Identify which cell holds the provided text, then report its (X, Y) central coordinate. 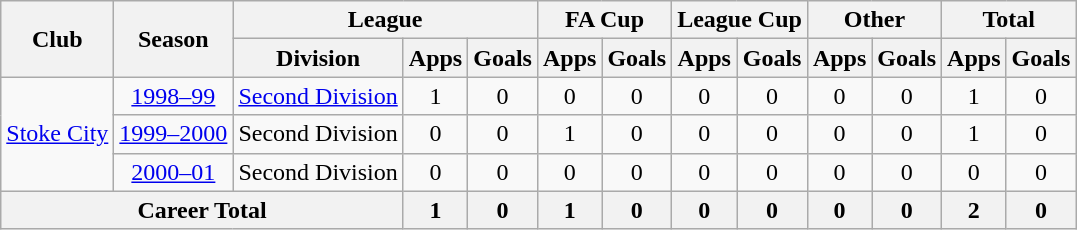
Stoke City (58, 134)
Other (874, 20)
1999–2000 (174, 134)
Career Total (202, 210)
Division (318, 58)
League (386, 20)
2000–01 (174, 172)
1998–99 (174, 96)
Season (174, 39)
League Cup (740, 20)
Total (1009, 20)
FA Cup (604, 20)
2 (974, 210)
Club (58, 39)
